From the cell containing the given text, extract its center point as (x, y) coordinate. 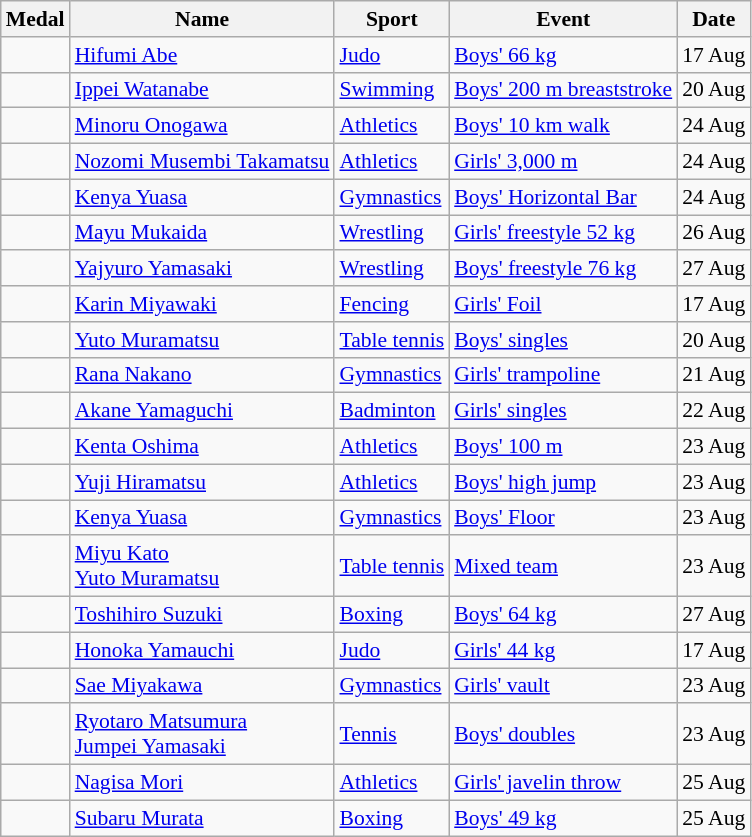
Yuji Hiramatsu (202, 482)
Minoru Onogawa (202, 126)
Fencing (392, 304)
Boys' Horizontal Bar (563, 197)
Karin Miyawaki (202, 304)
22 Aug (714, 411)
Sae Miyakawa (202, 686)
Boys' 64 kg (563, 615)
Miyu Kato Yuto Muramatsu (202, 566)
21 Aug (714, 375)
Subaru Murata (202, 818)
Tennis (392, 734)
Medal (36, 19)
Girls' 3,000 m (563, 162)
Boys' 49 kg (563, 818)
26 Aug (714, 233)
Kenta Oshima (202, 447)
Nagisa Mori (202, 783)
Girls' Foil (563, 304)
Boys' 100 m (563, 447)
Mixed team (563, 566)
Yuto Muramatsu (202, 340)
Swimming (392, 90)
Date (714, 19)
Girls' singles (563, 411)
Girls' javelin throw (563, 783)
Girls' trampoline (563, 375)
Boys' 10 km walk (563, 126)
Boys' doubles (563, 734)
Boys' 66 kg (563, 55)
Ryotaro Matsumura Jumpei Yamasaki (202, 734)
Ippei Watanabe (202, 90)
Boys' singles (563, 340)
Honoka Yamauchi (202, 650)
Boys' Floor (563, 518)
Boys' high jump (563, 482)
Rana Nakano (202, 375)
Nozomi Musembi Takamatsu (202, 162)
Hifumi Abe (202, 55)
Girls' freestyle 52 kg (563, 233)
Akane Yamaguchi (202, 411)
Boys' 200 m breaststroke (563, 90)
Yajyuro Yamasaki (202, 269)
Badminton (392, 411)
Name (202, 19)
Girls' vault (563, 686)
Girls' 44 kg (563, 650)
Toshihiro Suzuki (202, 615)
Sport (392, 19)
Event (563, 19)
Boys' freestyle 76 kg (563, 269)
Mayu Mukaida (202, 233)
